Locate the cell with the specified text and output its [x, y] center coordinate. 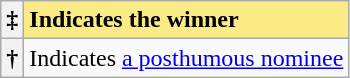
Indicates the winner [186, 20]
† [12, 58]
Indicates a posthumous nominee [186, 58]
‡ [12, 20]
